Find where the given text appears and provide that cell's center as [X, Y] coordinate. 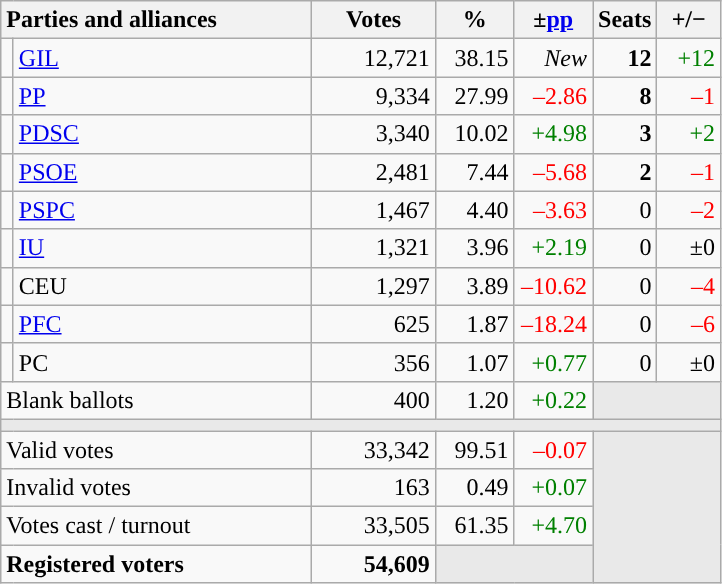
3.89 [474, 286]
8 [624, 96]
625 [374, 324]
–2 [689, 210]
1.20 [474, 400]
Parties and alliances [156, 20]
–5.68 [554, 172]
Registered voters [156, 564]
+4.70 [554, 526]
61.35 [474, 526]
4.40 [474, 210]
12,721 [374, 58]
+0.22 [554, 400]
PSOE [162, 172]
IU [162, 248]
+0.77 [554, 362]
PSPC [162, 210]
1,297 [374, 286]
–6 [689, 324]
99.51 [474, 449]
12 [624, 58]
GIL [162, 58]
33,505 [374, 526]
% [474, 20]
10.02 [474, 134]
–2.86 [554, 96]
CEU [162, 286]
PP [162, 96]
–18.24 [554, 324]
27.99 [474, 96]
–4 [689, 286]
1,321 [374, 248]
Votes [374, 20]
3 [624, 134]
PC [162, 362]
PDSC [162, 134]
–3.63 [554, 210]
2,481 [374, 172]
3.96 [474, 248]
0.49 [474, 488]
+12 [689, 58]
356 [374, 362]
1,467 [374, 210]
163 [374, 488]
1.07 [474, 362]
Votes cast / turnout [156, 526]
2 [624, 172]
7.44 [474, 172]
54,609 [374, 564]
400 [374, 400]
–10.62 [554, 286]
33,342 [374, 449]
Valid votes [156, 449]
–0.07 [554, 449]
Blank ballots [156, 400]
+2 [689, 134]
PFC [162, 324]
Invalid votes [156, 488]
±pp [554, 20]
+/− [689, 20]
+4.98 [554, 134]
Seats [624, 20]
1.87 [474, 324]
New [554, 58]
+2.19 [554, 248]
9,334 [374, 96]
+0.07 [554, 488]
3,340 [374, 134]
38.15 [474, 58]
